Return (X, Y) of the center of cell containing provided text 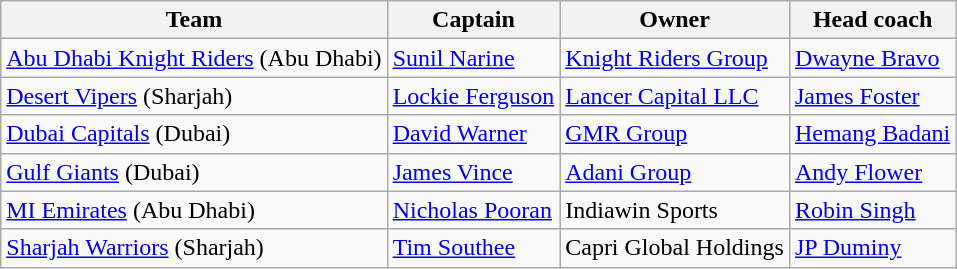
Sharjah Warriors (Sharjah) (194, 248)
Robin Singh (872, 210)
Sunil Narine (474, 58)
Captain (474, 20)
Dubai Capitals (Dubai) (194, 134)
Knight Riders Group (675, 58)
Indiawin Sports (675, 210)
Dwayne Bravo (872, 58)
Adani Group (675, 172)
Gulf Giants (Dubai) (194, 172)
Andy Flower (872, 172)
James Foster (872, 96)
James Vince (474, 172)
Lockie Ferguson (474, 96)
David Warner (474, 134)
JP Duminy (872, 248)
GMR Group (675, 134)
Owner (675, 20)
Tim Southee (474, 248)
MI Emirates (Abu Dhabi) (194, 210)
Head coach (872, 20)
Desert Vipers (Sharjah) (194, 96)
Lancer Capital LLC (675, 96)
Team (194, 20)
Capri Global Holdings (675, 248)
Abu Dhabi Knight Riders (Abu Dhabi) (194, 58)
Hemang Badani (872, 134)
Nicholas Pooran (474, 210)
